Scan for the cell matching the given text and deliver its (X, Y) coordinate at center. 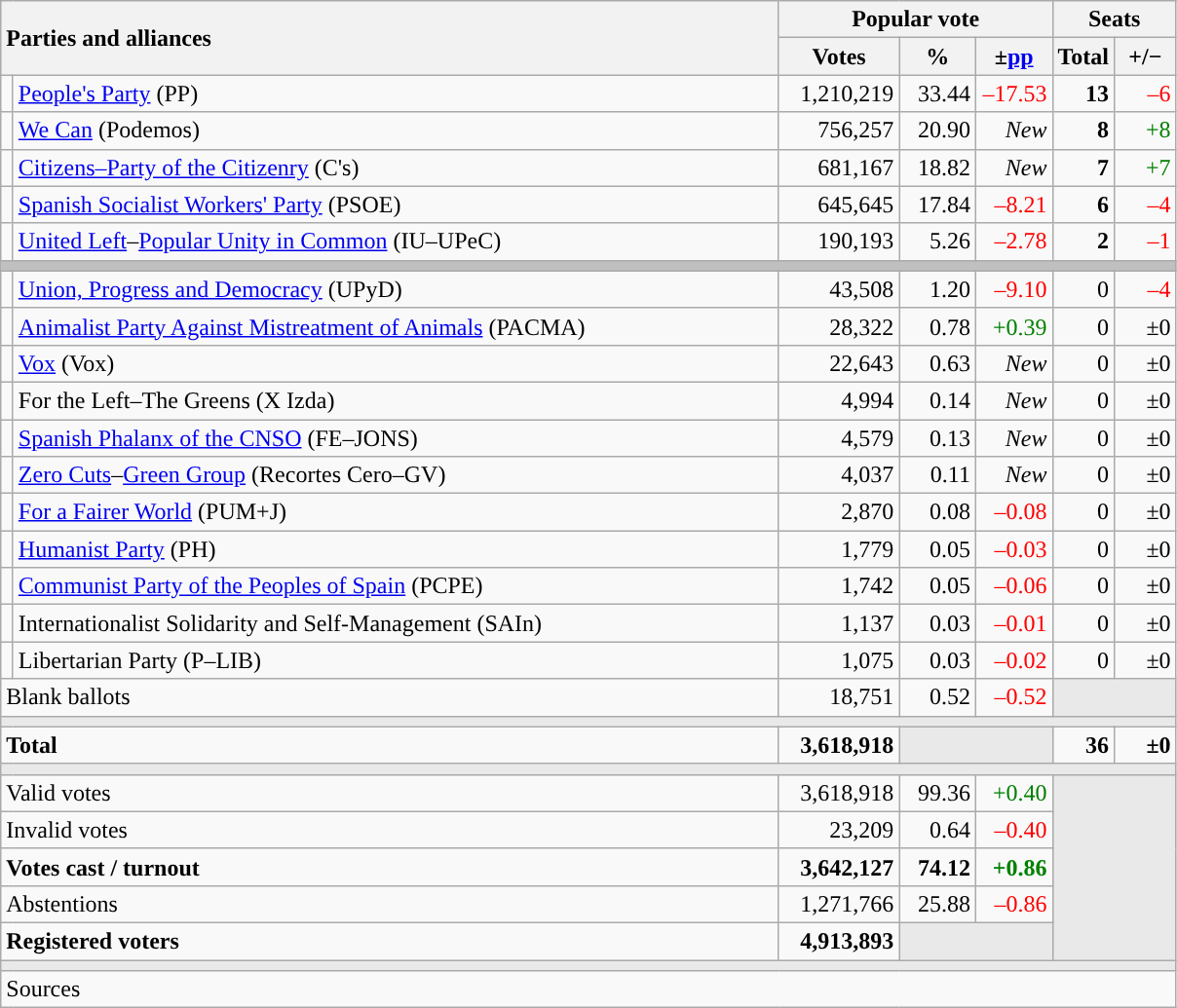
Animalist Party Against Mistreatment of Animals (PACMA) (396, 326)
Parties and alliances (390, 38)
0.64 (937, 830)
3,642,127 (839, 867)
36 (1083, 745)
Communist Party of the Peoples of Spain (PCPE) (396, 586)
43,508 (839, 289)
1,075 (839, 660)
74.12 (937, 867)
People's Party (PP) (396, 93)
–0.01 (1013, 623)
17.84 (937, 205)
+0.39 (1013, 326)
Libertarian Party (P–LIB) (396, 660)
–9.10 (1013, 289)
0.08 (937, 512)
Abstentions (390, 904)
22,643 (839, 363)
25.88 (937, 904)
99.36 (937, 793)
Spanish Socialist Workers' Party (PSOE) (396, 205)
Invalid votes (390, 830)
2 (1083, 242)
–0.03 (1013, 549)
Zero Cuts–Green Group (Recortes Cero–GV) (396, 475)
5.26 (937, 242)
1,271,766 (839, 904)
–0.40 (1013, 830)
0.11 (937, 475)
20.90 (937, 131)
For a Fairer World (PUM+J) (396, 512)
1.20 (937, 289)
23,209 (839, 830)
1,742 (839, 586)
Valid votes (390, 793)
4,579 (839, 437)
6 (1083, 205)
2,870 (839, 512)
0.78 (937, 326)
4,037 (839, 475)
Votes (839, 56)
We Can (Podemos) (396, 131)
–1 (1146, 242)
0.52 (937, 697)
Humanist Party (PH) (396, 549)
Votes cast / turnout (390, 867)
Spanish Phalanx of the CNSO (FE–JONS) (396, 437)
±pp (1013, 56)
681,167 (839, 168)
+/− (1146, 56)
28,322 (839, 326)
–17.53 (1013, 93)
Sources (588, 989)
Union, Progress and Democracy (UPyD) (396, 289)
Registered voters (390, 941)
+8 (1146, 131)
Blank ballots (390, 697)
–0.86 (1013, 904)
0.13 (937, 437)
Citizens–Party of the Citizenry (C's) (396, 168)
–0.06 (1013, 586)
–0.52 (1013, 697)
Vox (Vox) (396, 363)
0.63 (937, 363)
+0.86 (1013, 867)
8 (1083, 131)
–2.78 (1013, 242)
For the Left–The Greens (X Izda) (396, 400)
United Left–Popular Unity in Common (IU–UPeC) (396, 242)
18,751 (839, 697)
Popular vote (916, 19)
–8.21 (1013, 205)
1,137 (839, 623)
1,779 (839, 549)
% (937, 56)
0.14 (937, 400)
Internationalist Solidarity and Self-Management (SAIn) (396, 623)
756,257 (839, 131)
33.44 (937, 93)
190,193 (839, 242)
7 (1083, 168)
4,994 (839, 400)
+7 (1146, 168)
–0.08 (1013, 512)
–0.02 (1013, 660)
1,210,219 (839, 93)
18.82 (937, 168)
+0.40 (1013, 793)
Seats (1115, 19)
13 (1083, 93)
–6 (1146, 93)
645,645 (839, 205)
4,913,893 (839, 941)
